Output the [x, y] coordinate of the center of the cell containing the given text.  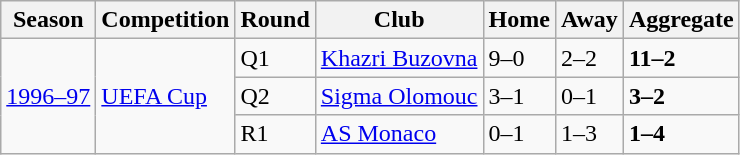
Club [399, 20]
Sigma Olomouc [399, 96]
1–4 [681, 134]
AS Monaco [399, 134]
UEFA Cup [166, 96]
3–2 [681, 96]
2–2 [589, 58]
Khazri Buzovna [399, 58]
11–2 [681, 58]
3–1 [519, 96]
Competition [166, 20]
Away [589, 20]
Round [275, 20]
Q1 [275, 58]
9–0 [519, 58]
Home [519, 20]
Q2 [275, 96]
Season [48, 20]
Aggregate [681, 20]
R1 [275, 134]
1996–97 [48, 96]
1–3 [589, 134]
